Return the [x, y] coordinate for the center point of the cell that contains the specified text.  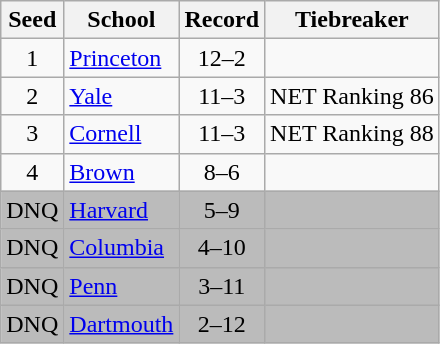
Dartmouth [122, 324]
1 [32, 58]
NET Ranking 88 [352, 134]
Princeton [122, 58]
4–10 [222, 248]
Tiebreaker [352, 20]
2 [32, 96]
Harvard [122, 210]
2–12 [222, 324]
Yale [122, 96]
Cornell [122, 134]
Brown [122, 172]
12–2 [222, 58]
Columbia [122, 248]
Record [222, 20]
5–9 [222, 210]
School [122, 20]
Penn [122, 286]
8–6 [222, 172]
3 [32, 134]
3–11 [222, 286]
4 [32, 172]
Seed [32, 20]
NET Ranking 86 [352, 96]
